Output the [x, y] coordinate of the center of the cell containing the given text.  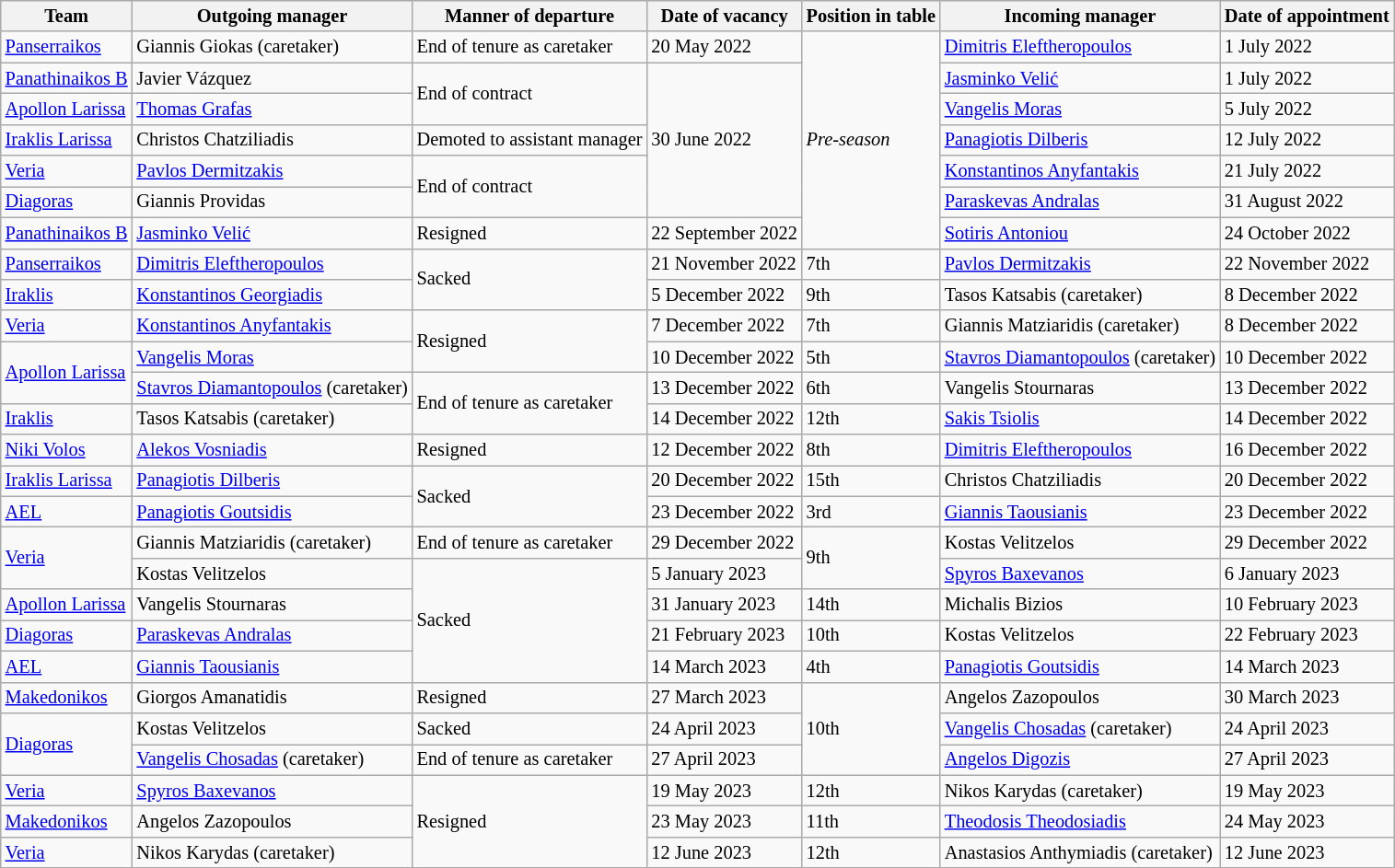
30 June 2022 [724, 140]
8th [871, 450]
Javier Vázquez [273, 78]
22 November 2022 [1308, 264]
Theodosis Theodosiadis [1080, 821]
31 January 2023 [724, 605]
Niki Volos [66, 450]
20 May 2022 [724, 47]
Michalis Bizios [1080, 605]
3rd [871, 512]
Date of vacancy [724, 16]
7 December 2022 [724, 326]
Giorgos Amanatidis [273, 698]
22 February 2023 [1308, 635]
4th [871, 666]
Pre-season [871, 140]
22 September 2022 [724, 233]
6th [871, 388]
Angelos Digozis [1080, 759]
12 December 2022 [724, 450]
Outgoing manager [273, 16]
21 July 2022 [1308, 171]
12 July 2022 [1308, 140]
Giannis Providas [273, 202]
10 February 2023 [1308, 605]
Anastasios Anthymiadis (caretaker) [1080, 852]
6 January 2023 [1308, 573]
27 March 2023 [724, 698]
14th [871, 605]
Manner of departure [530, 16]
5th [871, 357]
5 July 2022 [1308, 109]
Incoming manager [1080, 16]
5 December 2022 [724, 295]
23 May 2023 [724, 821]
15th [871, 480]
31 August 2022 [1308, 202]
Demoted to assistant manager [530, 140]
Konstantinos Georgiadis [273, 295]
11th [871, 821]
16 December 2022 [1308, 450]
21 November 2022 [724, 264]
Thomas Grafas [273, 109]
24 May 2023 [1308, 821]
5 January 2023 [724, 573]
24 October 2022 [1308, 233]
Team [66, 16]
30 March 2023 [1308, 698]
Date of appointment [1308, 16]
Alekos Vosniadis [273, 450]
Giannis Giokas (caretaker) [273, 47]
Position in table [871, 16]
21 February 2023 [724, 635]
Sotiris Antoniou [1080, 233]
Sakis Tsiolis [1080, 419]
